Detect which cell encompasses the target text, then output its [X, Y] center coordinate. 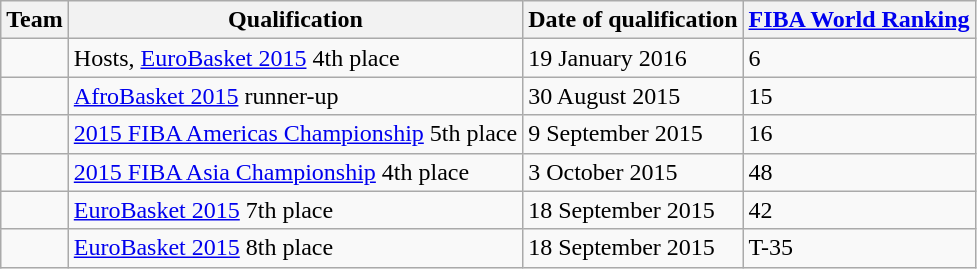
3 October 2015 [633, 172]
Qualification [295, 20]
FIBA World Ranking [859, 20]
42 [859, 210]
6 [859, 58]
EuroBasket 2015 8th place [295, 248]
9 September 2015 [633, 134]
Team [35, 20]
48 [859, 172]
AfroBasket 2015 runner-up [295, 96]
2015 FIBA Asia Championship 4th place [295, 172]
EuroBasket 2015 7th place [295, 210]
T-35 [859, 248]
30 August 2015 [633, 96]
Date of qualification [633, 20]
19 January 2016 [633, 58]
16 [859, 134]
Hosts, EuroBasket 2015 4th place [295, 58]
15 [859, 96]
2015 FIBA Americas Championship 5th place [295, 134]
